Pinpoint the cell where the given text exists, returning its [x, y] midpoint coordinate. 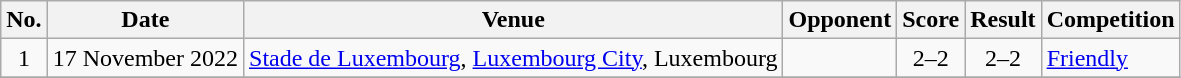
Date [145, 20]
Stade de Luxembourg, Luxembourg City, Luxembourg [514, 58]
Venue [514, 20]
Score [931, 20]
Result [1003, 20]
Competition [1110, 20]
No. [24, 20]
Friendly [1110, 58]
1 [24, 58]
Opponent [840, 20]
17 November 2022 [145, 58]
